Search for the cell housing the specified text and yield its (x, y) center coordinate. 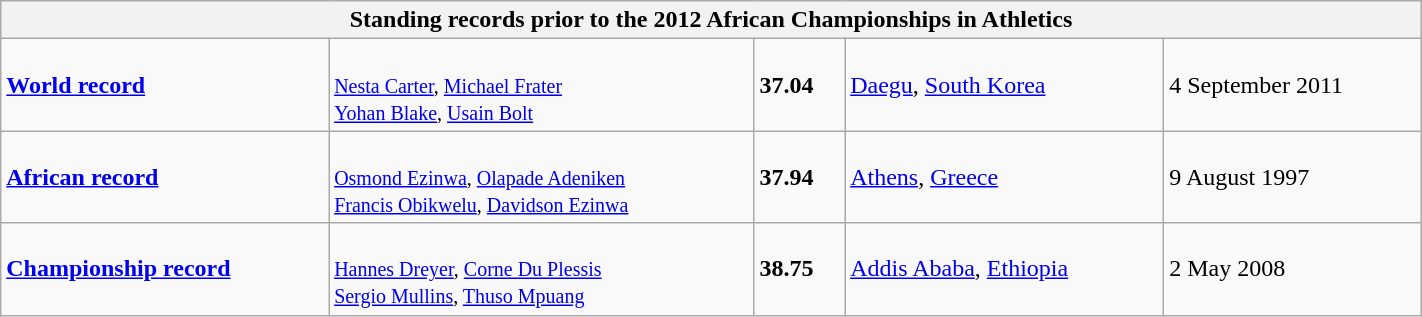
Nesta Carter, Michael FraterYohan Blake, Usain Bolt (542, 85)
Athens, Greece (1004, 177)
9 August 1997 (1293, 177)
37.04 (800, 85)
African record (165, 177)
Hannes Dreyer, Corne Du PlessisSergio Mullins, Thuso Mpuang (542, 269)
World record (165, 85)
Daegu, South Korea (1004, 85)
Standing records prior to the 2012 African Championships in Athletics (711, 20)
2 May 2008 (1293, 269)
4 September 2011 (1293, 85)
Osmond Ezinwa, Olapade AdenikenFrancis Obikwelu, Davidson Ezinwa (542, 177)
38.75 (800, 269)
Championship record (165, 269)
37.94 (800, 177)
Addis Ababa, Ethiopia (1004, 269)
